Extract the (x, y) coordinate from the center of the cell holding the provided text.  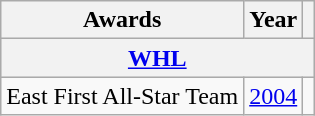
2004 (274, 96)
Awards (122, 20)
WHL (158, 58)
East First All-Star Team (122, 96)
Year (274, 20)
